Output the (X, Y) coordinate of the center of the cell containing the given text.  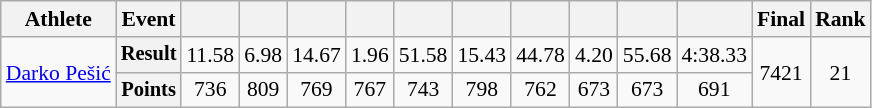
Darko Pešić (58, 72)
14.67 (316, 55)
7421 (781, 72)
4.20 (594, 55)
767 (370, 90)
Event (149, 19)
1.96 (370, 55)
4:38.33 (714, 55)
691 (714, 90)
15.43 (482, 55)
6.98 (263, 55)
809 (263, 90)
44.78 (540, 55)
51.58 (424, 55)
798 (482, 90)
Result (149, 55)
736 (210, 90)
11.58 (210, 55)
769 (316, 90)
Athlete (58, 19)
21 (840, 72)
743 (424, 90)
55.68 (648, 55)
Rank (840, 19)
762 (540, 90)
Points (149, 90)
Final (781, 19)
